Identify which cell holds the provided text, then report its [x, y] central coordinate. 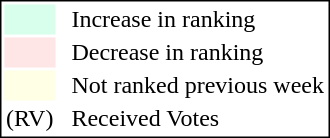
Increase in ranking [198, 19]
(RV) [29, 119]
Not ranked previous week [198, 85]
Received Votes [198, 119]
Decrease in ranking [198, 53]
